From the cell containing the given text, extract its center point as (x, y) coordinate. 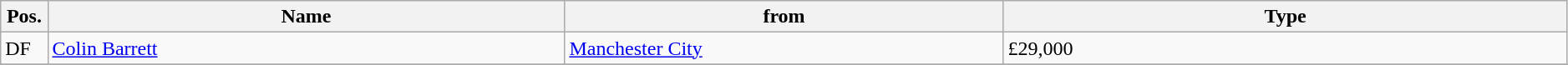
Colin Barrett (306, 48)
DF (24, 48)
Name (306, 17)
Type (1285, 17)
from (784, 17)
Pos. (24, 17)
Manchester City (784, 48)
£29,000 (1285, 48)
